Provide the (X, Y) coordinate of the cell's center where the given text is located.  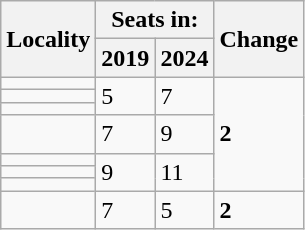
2024 (184, 58)
Change (259, 39)
11 (184, 172)
Locality (48, 39)
Seats in: (155, 20)
2019 (126, 58)
